Determine the [X, Y] coordinate at the center of the cell enclosing the given text.  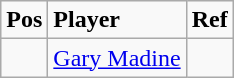
Pos [24, 20]
Player [117, 20]
Ref [210, 20]
Gary Madine [117, 58]
